Capture the cell that displays the provided text and extract its (X, Y) central coordinate. 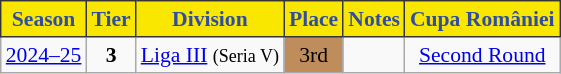
Liga III (Seria V) (210, 55)
3rd (314, 55)
Place (314, 19)
2024–25 (44, 55)
Season (44, 19)
3 (110, 55)
Tier (110, 19)
Cupa României (482, 19)
Notes (374, 19)
Second Round (482, 55)
Division (210, 19)
